Pinpoint the cell where the given text exists, returning its [X, Y] midpoint coordinate. 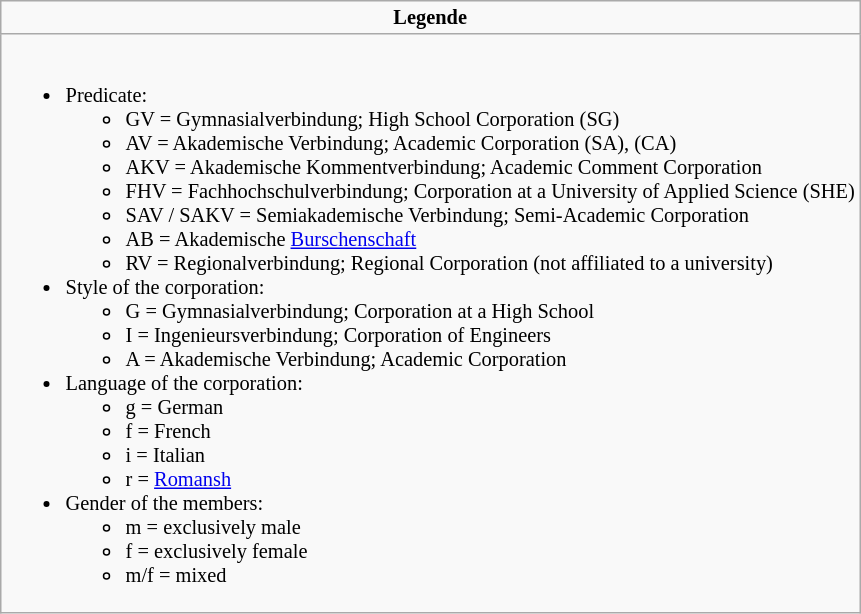
Legende [430, 17]
